Find where the given text appears and provide that cell's center as (X, Y) coordinate. 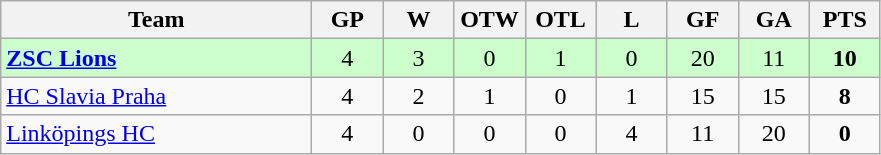
Linköpings HC (156, 134)
GF (702, 20)
2 (418, 96)
GP (348, 20)
L (632, 20)
3 (418, 58)
Team (156, 20)
W (418, 20)
GA (774, 20)
PTS (844, 20)
HC Slavia Praha (156, 96)
OTW (490, 20)
OTL (560, 20)
ZSC Lions (156, 58)
8 (844, 96)
10 (844, 58)
